Return the [X, Y] coordinate for the center point of the cell that contains the specified text.  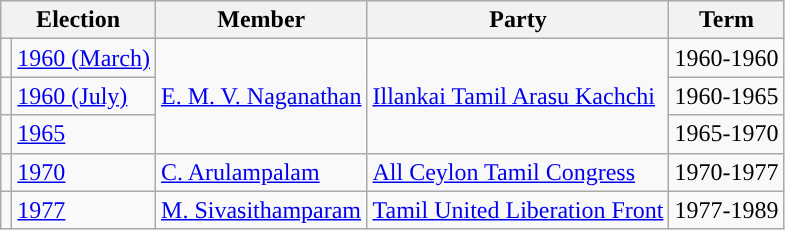
1960 (March) [84, 58]
Member [262, 20]
1965 [84, 134]
M. Sivasithamparam [262, 210]
1970-1977 [726, 172]
1965-1970 [726, 134]
1977-1989 [726, 210]
Term [726, 20]
All Ceylon Tamil Congress [518, 172]
1977 [84, 210]
C. Arulampalam [262, 172]
Election [78, 20]
1960 (July) [84, 96]
1970 [84, 172]
Illankai Tamil Arasu Kachchi [518, 96]
Party [518, 20]
1960-1965 [726, 96]
Tamil United Liberation Front [518, 210]
1960-1960 [726, 58]
E. M. V. Naganathan [262, 96]
